Return the [x, y] coordinate for the center point of the cell that contains the specified text.  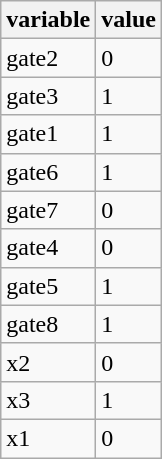
gate8 [48, 324]
x3 [48, 400]
x1 [48, 438]
gate7 [48, 210]
gate6 [48, 172]
gate5 [48, 286]
gate1 [48, 134]
variable [48, 20]
x2 [48, 362]
value [129, 20]
gate4 [48, 248]
gate2 [48, 58]
gate3 [48, 96]
